Output the (X, Y) coordinate of the center of the cell containing the given text.  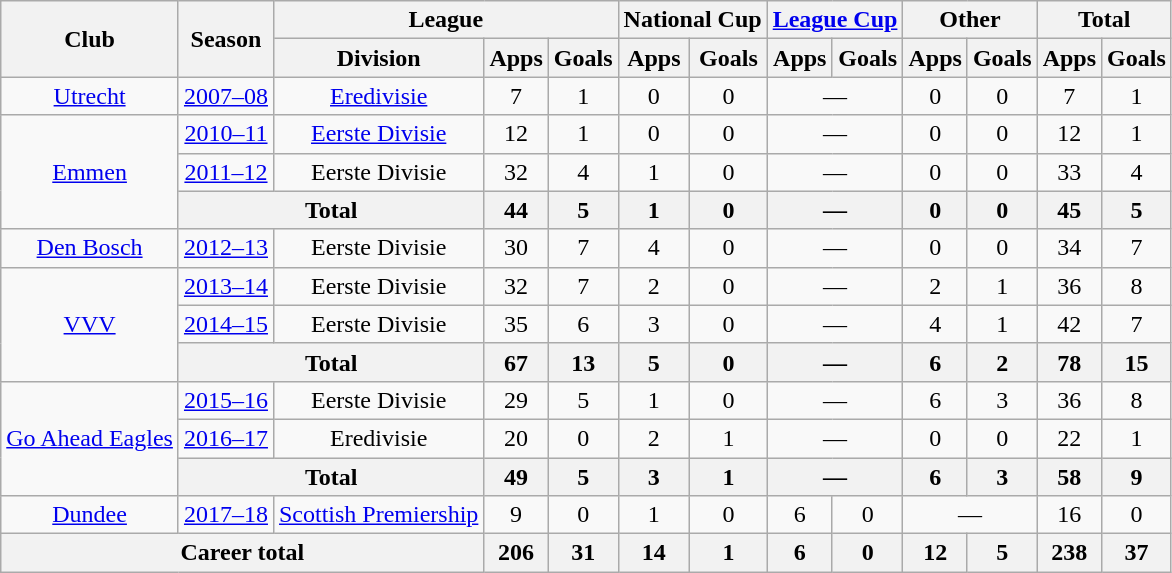
National Cup (692, 20)
14 (654, 553)
Emmen (90, 172)
37 (1137, 553)
45 (1069, 210)
Dundee (90, 515)
30 (516, 248)
Other (970, 20)
67 (516, 362)
13 (583, 362)
49 (516, 477)
Career total (242, 553)
2007–08 (226, 96)
2015–16 (226, 400)
44 (516, 210)
Go Ahead Eagles (90, 438)
31 (583, 553)
Division (378, 58)
League (446, 20)
238 (1069, 553)
78 (1069, 362)
Scottish Premiership (378, 515)
Season (226, 39)
20 (516, 438)
42 (1069, 324)
15 (1137, 362)
206 (516, 553)
VVV (90, 324)
34 (1069, 248)
Utrecht (90, 96)
Club (90, 39)
2016–17 (226, 438)
33 (1069, 172)
58 (1069, 477)
League Cup (835, 20)
2011–12 (226, 172)
2012–13 (226, 248)
2014–15 (226, 324)
16 (1069, 515)
2013–14 (226, 286)
Den Bosch (90, 248)
35 (516, 324)
2010–11 (226, 134)
29 (516, 400)
2017–18 (226, 515)
22 (1069, 438)
